Capture the cell that displays the provided text and extract its [x, y] central coordinate. 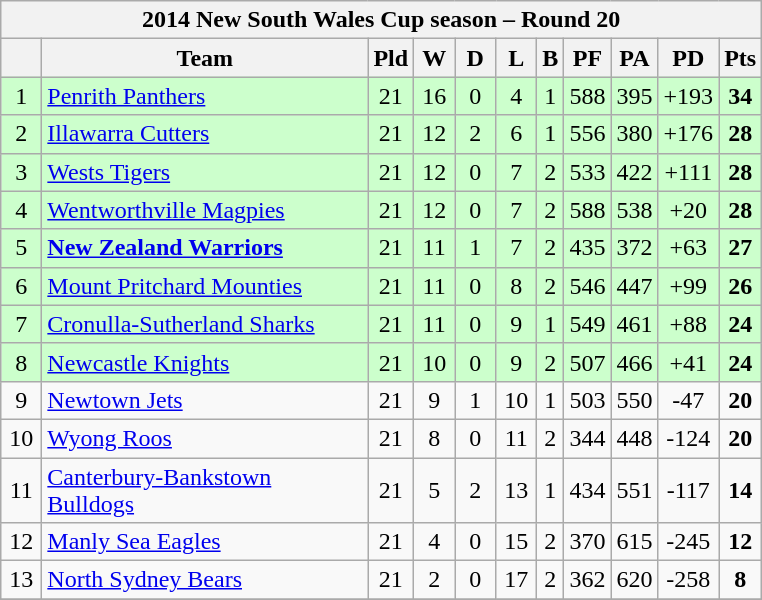
3 [22, 172]
435 [588, 248]
Manly Sea Eagles [205, 542]
PD [688, 58]
34 [740, 96]
New Zealand Warriors [205, 248]
Newcastle Knights [205, 362]
+88 [688, 324]
-258 [688, 580]
-47 [688, 400]
Canterbury-Bankstown Bulldogs [205, 490]
372 [634, 248]
+63 [688, 248]
549 [588, 324]
16 [434, 96]
Wests Tigers [205, 172]
W [434, 58]
Team [205, 58]
Newtown Jets [205, 400]
461 [634, 324]
D [476, 58]
27 [740, 248]
503 [588, 400]
-124 [688, 438]
Cronulla-Sutherland Sharks [205, 324]
+41 [688, 362]
Mount Pritchard Mounties [205, 286]
Pts [740, 58]
+99 [688, 286]
Illawarra Cutters [205, 134]
L [516, 58]
533 [588, 172]
551 [634, 490]
North Sydney Bears [205, 580]
Pld [391, 58]
15 [516, 542]
448 [634, 438]
+176 [688, 134]
+20 [688, 210]
538 [634, 210]
507 [588, 362]
395 [634, 96]
17 [516, 580]
422 [634, 172]
B [550, 58]
380 [634, 134]
615 [634, 542]
+193 [688, 96]
-245 [688, 542]
Wyong Roos [205, 438]
14 [740, 490]
26 [740, 286]
447 [634, 286]
+111 [688, 172]
Wentworthville Magpies [205, 210]
PA [634, 58]
546 [588, 286]
466 [634, 362]
362 [588, 580]
Penrith Panthers [205, 96]
-117 [688, 490]
344 [588, 438]
556 [588, 134]
370 [588, 542]
620 [634, 580]
434 [588, 490]
2014 New South Wales Cup season – Round 20 [382, 20]
550 [634, 400]
PF [588, 58]
